Output the [x, y] coordinate of the center of the cell containing the given text.  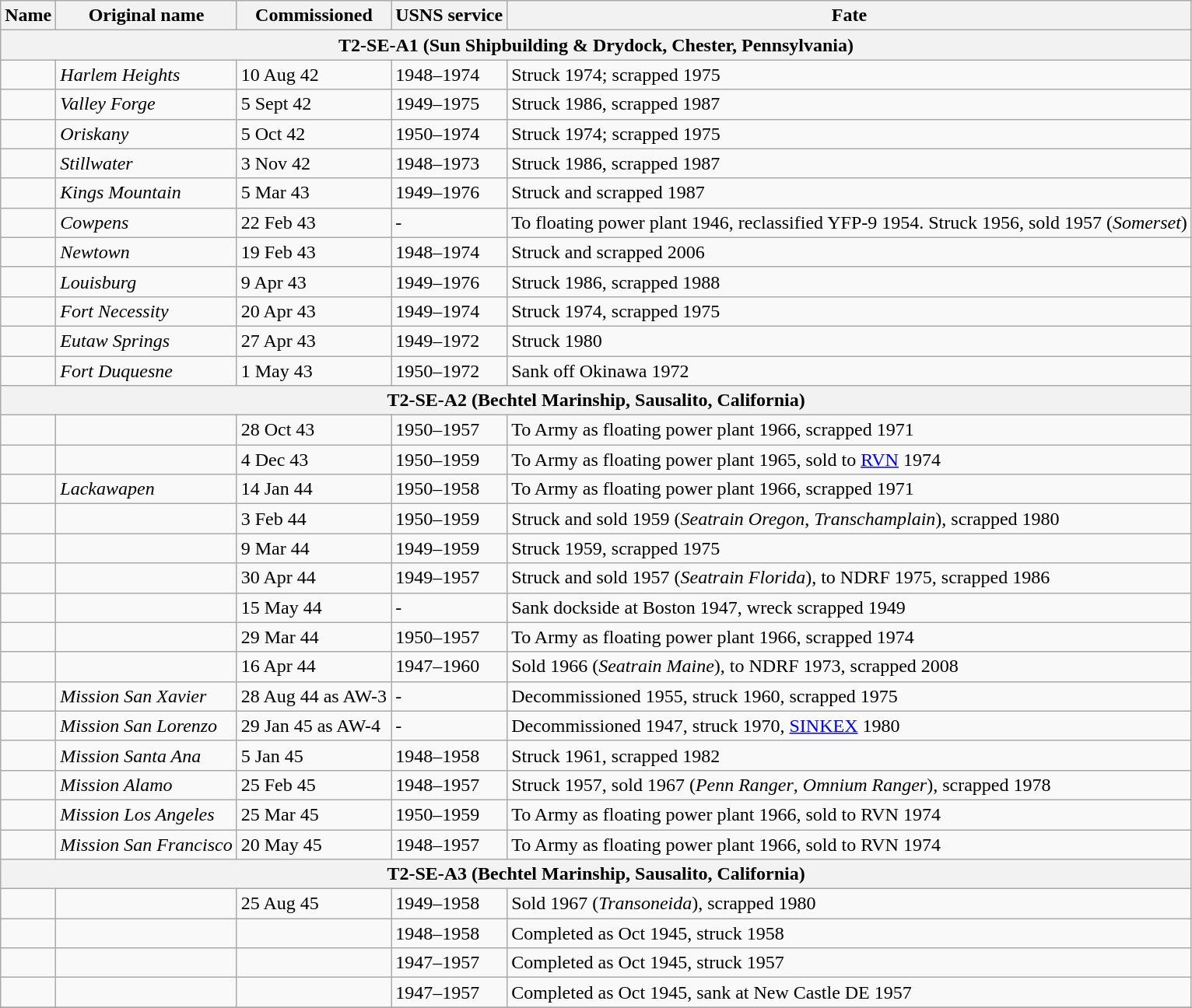
30 Apr 44 [314, 578]
1947–1960 [450, 667]
Struck and scrapped 1987 [850, 193]
Mission Los Angeles [146, 814]
T2-SE-A1 (Sun Shipbuilding & Drydock, Chester, Pennsylvania) [596, 45]
1 May 43 [314, 371]
Fort Duquesne [146, 371]
20 May 45 [314, 844]
Decommissioned 1955, struck 1960, scrapped 1975 [850, 696]
25 Aug 45 [314, 904]
1949–1957 [450, 578]
16 Apr 44 [314, 667]
Fort Necessity [146, 311]
1949–1975 [450, 104]
T2-SE-A3 (Bechtel Marinship, Sausalito, California) [596, 874]
Mission San Xavier [146, 696]
Mission San Lorenzo [146, 726]
Struck 1980 [850, 341]
USNS service [450, 16]
Struck 1974, scrapped 1975 [850, 311]
15 May 44 [314, 607]
1950–1974 [450, 134]
Mission Santa Ana [146, 755]
Struck and scrapped 2006 [850, 252]
Decommissioned 1947, struck 1970, SINKEX 1980 [850, 726]
Cowpens [146, 222]
Mission San Francisco [146, 844]
25 Feb 45 [314, 785]
1950–1972 [450, 371]
Struck 1986, scrapped 1988 [850, 282]
Commissioned [314, 16]
5 Mar 43 [314, 193]
28 Aug 44 as AW-3 [314, 696]
Sank off Okinawa 1972 [850, 371]
Struck and sold 1959 (Seatrain Oregon, Transchamplain), scrapped 1980 [850, 519]
Struck 1961, scrapped 1982 [850, 755]
3 Nov 42 [314, 163]
27 Apr 43 [314, 341]
1950–1958 [450, 489]
Kings Mountain [146, 193]
20 Apr 43 [314, 311]
5 Jan 45 [314, 755]
Sank dockside at Boston 1947, wreck scrapped 1949 [850, 607]
1949–1974 [450, 311]
Mission Alamo [146, 785]
1949–1972 [450, 341]
Stillwater [146, 163]
Name [28, 16]
To Army as floating power plant 1965, sold to RVN 1974 [850, 460]
28 Oct 43 [314, 430]
Original name [146, 16]
5 Oct 42 [314, 134]
Completed as Oct 1945, struck 1957 [850, 963]
Harlem Heights [146, 75]
29 Jan 45 as AW-4 [314, 726]
19 Feb 43 [314, 252]
To floating power plant 1946, reclassified YFP-9 1954. Struck 1956, sold 1957 (Somerset) [850, 222]
22 Feb 43 [314, 222]
Eutaw Springs [146, 341]
Louisburg [146, 282]
10 Aug 42 [314, 75]
Struck 1959, scrapped 1975 [850, 548]
Fate [850, 16]
Sold 1966 (Seatrain Maine), to NDRF 1973, scrapped 2008 [850, 667]
Completed as Oct 1945, struck 1958 [850, 933]
T2-SE-A2 (Bechtel Marinship, Sausalito, California) [596, 401]
25 Mar 45 [314, 814]
Valley Forge [146, 104]
9 Mar 44 [314, 548]
29 Mar 44 [314, 637]
4 Dec 43 [314, 460]
Sold 1967 (Transoneida), scrapped 1980 [850, 904]
Completed as Oct 1945, sank at New Castle DE 1957 [850, 992]
1949–1958 [450, 904]
1948–1973 [450, 163]
Oriskany [146, 134]
Struck 1957, sold 1967 (Penn Ranger, Omnium Ranger), scrapped 1978 [850, 785]
1949–1959 [450, 548]
Lackawapen [146, 489]
Struck and sold 1957 (Seatrain Florida), to NDRF 1975, scrapped 1986 [850, 578]
5 Sept 42 [314, 104]
Newtown [146, 252]
To Army as floating power plant 1966, scrapped 1974 [850, 637]
3 Feb 44 [314, 519]
9 Apr 43 [314, 282]
14 Jan 44 [314, 489]
